Scan for the cell matching the given text and deliver its (x, y) coordinate at center. 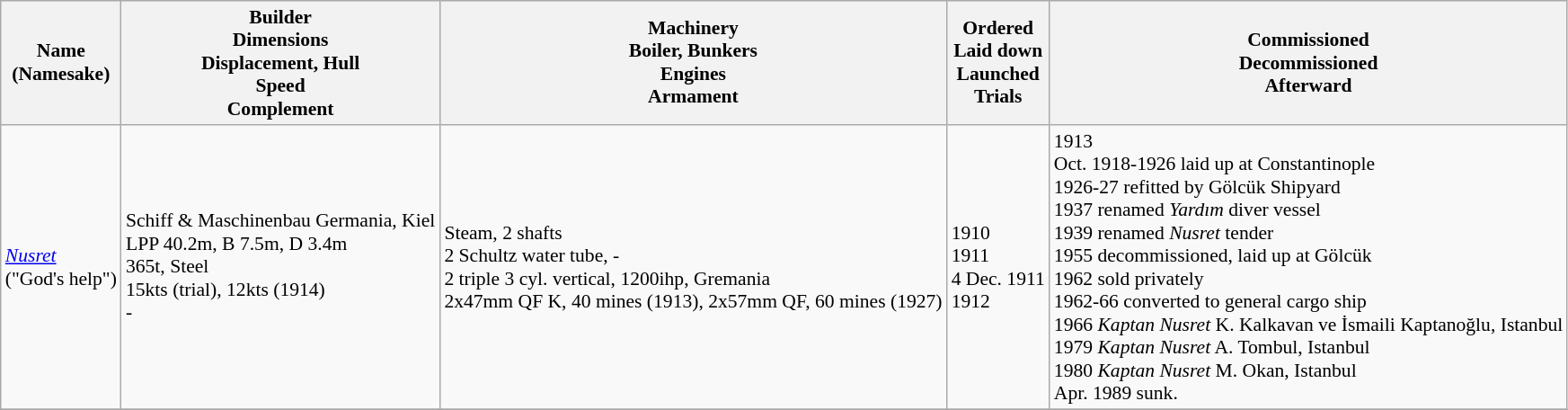
Schiff & Maschinenbau Germania, KielLPP 40.2m, B 7.5m, D 3.4m365t, Steel15kts (trial), 12kts (1914)- (280, 267)
BuilderDimensionsDisplacement, HullSpeedComplement (280, 63)
191019114 Dec. 19111912 (998, 267)
Steam, 2 shafts2 Schultz water tube, -2 triple 3 cyl. vertical, 1200ihp, Gremania2x47mm QF K, 40 mines (1913), 2x57mm QF, 60 mines (1927) (693, 267)
OrderedLaid downLaunchedTrials (998, 63)
Name(Namesake) (61, 63)
Nusret("God's help") (61, 267)
MachineryBoiler, BunkersEnginesArmament (693, 63)
CommissionedDecommissionedAfterward (1308, 63)
